Identify which cell holds the provided text, then report its (X, Y) central coordinate. 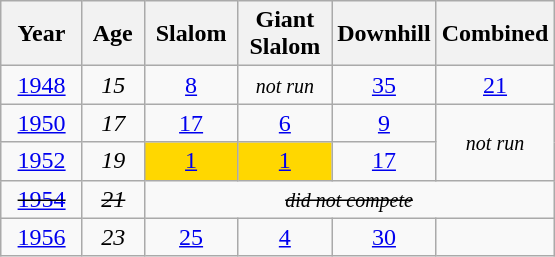
4 (285, 237)
1952 (42, 161)
6 (285, 123)
Giant Slalom (285, 34)
Slalom (191, 34)
15 (113, 85)
35 (384, 85)
25 (191, 237)
8 (191, 85)
did not compete (349, 199)
1948 (42, 85)
Age (113, 34)
1950 (42, 123)
23 (113, 237)
9 (384, 123)
30 (384, 237)
19 (113, 161)
Year (42, 34)
1956 (42, 237)
Combined (495, 34)
Downhill (384, 34)
1954 (42, 199)
